For the text-containing cell, return its midpoint in (X, Y) coordinate format. 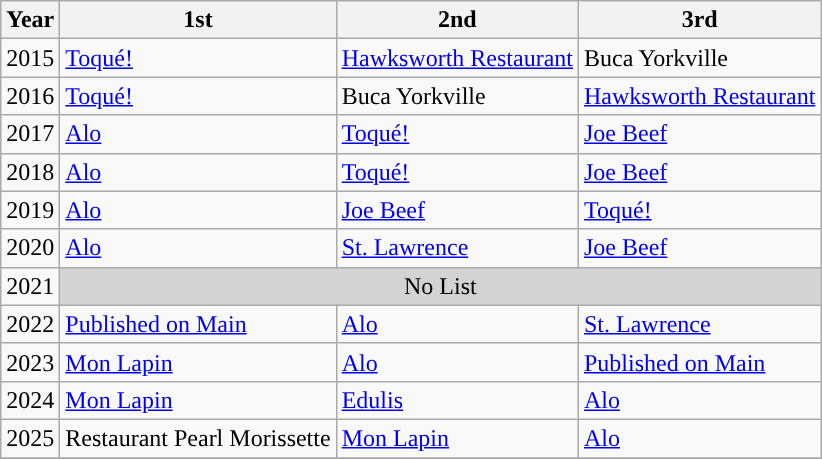
2015 (30, 58)
3rd (699, 20)
2018 (30, 172)
2024 (30, 400)
2017 (30, 134)
2020 (30, 248)
No List (440, 286)
2016 (30, 96)
2023 (30, 362)
2021 (30, 286)
Edulis (457, 400)
2022 (30, 324)
1st (198, 20)
Year (30, 20)
2nd (457, 20)
Restaurant Pearl Morissette (198, 438)
2019 (30, 210)
2025 (30, 438)
